Scan for the cell matching the given text and deliver its [x, y] coordinate at center. 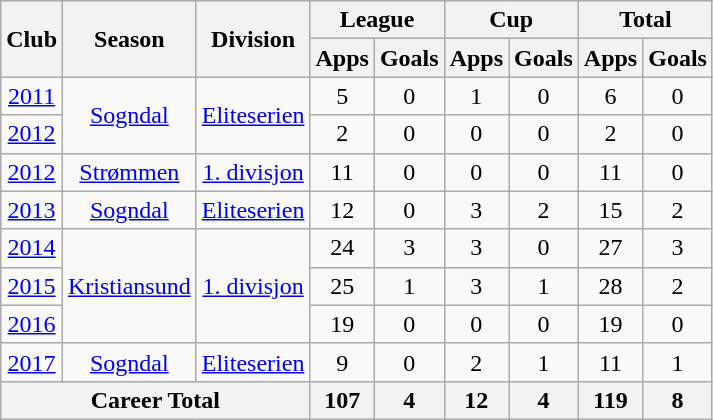
8 [678, 400]
2014 [32, 248]
Division [253, 39]
2011 [32, 96]
9 [342, 362]
119 [610, 400]
2017 [32, 362]
Cup [511, 20]
League [377, 20]
107 [342, 400]
Total [645, 20]
6 [610, 96]
2013 [32, 210]
Kristiansund [130, 286]
24 [342, 248]
2016 [32, 324]
28 [610, 286]
Season [130, 39]
Strømmen [130, 172]
25 [342, 286]
27 [610, 248]
15 [610, 210]
2015 [32, 286]
5 [342, 96]
Club [32, 39]
Career Total [156, 400]
